Return the (x, y) coordinate for the center point of the cell that contains the specified text.  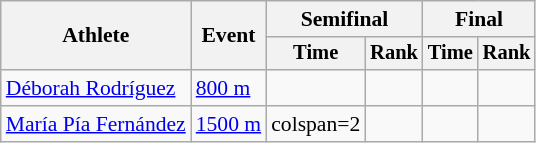
Déborah Rodríguez (96, 88)
Semifinal (344, 19)
Athlete (96, 36)
Final (479, 19)
800 m (228, 88)
colspan=2 (316, 124)
Event (228, 36)
1500 m (228, 124)
María Pía Fernández (96, 124)
